Return the (x, y) coordinate for the center point of the cell that contains the specified text.  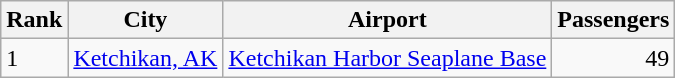
Rank (34, 20)
Airport (388, 20)
49 (614, 58)
Ketchikan Harbor Seaplane Base (388, 58)
1 (34, 58)
Ketchikan, AK (146, 58)
City (146, 20)
Passengers (614, 20)
